Scan for the cell matching the given text and deliver its (X, Y) coordinate at center. 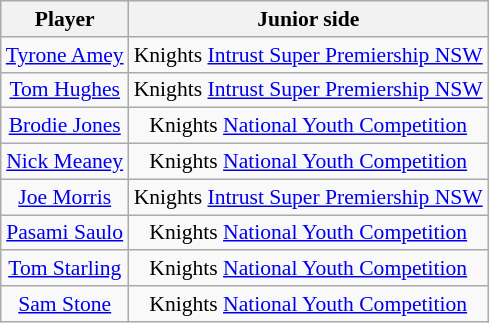
Nick Meaney (65, 162)
Brodie Jones (65, 126)
Player (65, 19)
Sam Stone (65, 304)
Junior side (308, 19)
Tom Hughes (65, 90)
Tom Starling (65, 269)
Pasami Saulo (65, 233)
Joe Morris (65, 197)
Tyrone Amey (65, 55)
